Extract the (x, y) coordinate from the center of the cell holding the provided text.  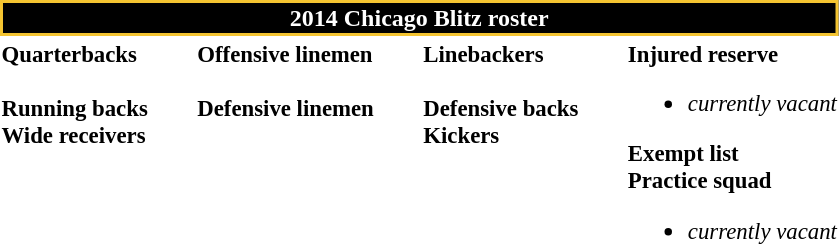
2014 Chicago Blitz roster (419, 18)
